For the text-containing cell, return its midpoint in (X, Y) coordinate format. 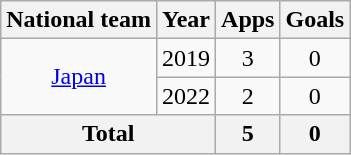
2 (248, 96)
Goals (315, 20)
Apps (248, 20)
Year (186, 20)
Japan (79, 77)
2019 (186, 58)
5 (248, 134)
National team (79, 20)
2022 (186, 96)
3 (248, 58)
Total (108, 134)
